Pinpoint the cell where the given text exists, returning its [x, y] midpoint coordinate. 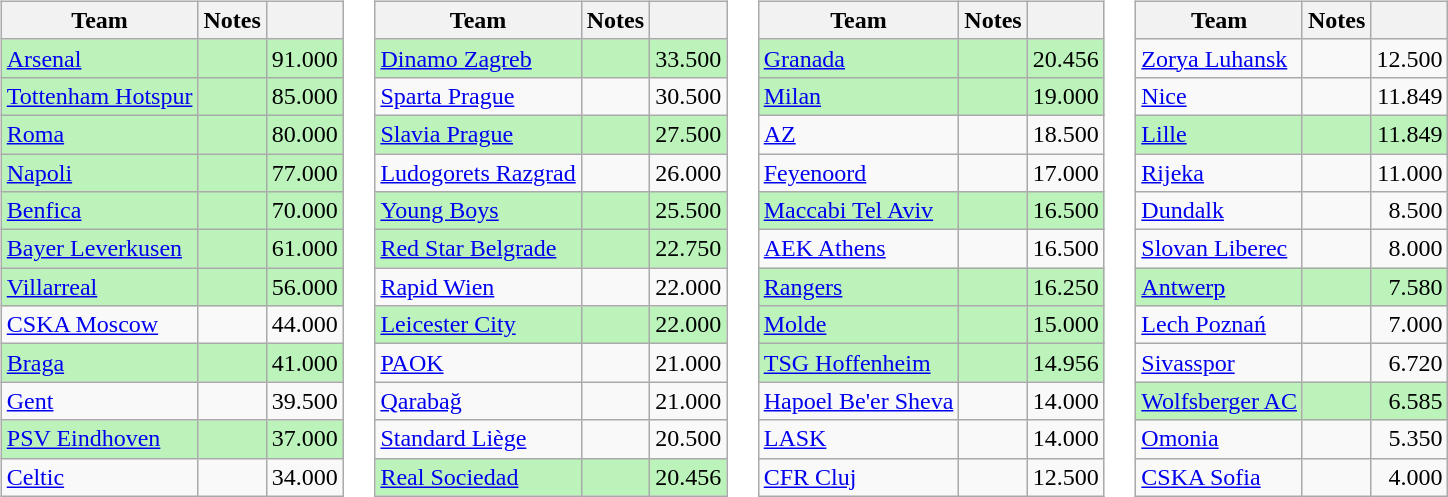
6.720 [1410, 363]
22.750 [688, 249]
Dinamo Zagreb [478, 58]
17.000 [1066, 173]
80.000 [304, 134]
Celtic [100, 477]
Nice [1220, 96]
CSKA Moscow [100, 325]
11.000 [1410, 173]
7.580 [1410, 287]
25.500 [688, 211]
41.000 [304, 363]
AEK Athens [858, 249]
Dundalk [1220, 211]
Rangers [858, 287]
Slavia Prague [478, 134]
Sparta Prague [478, 96]
30.500 [688, 96]
Sivasspor [1220, 363]
PAOK [478, 363]
14.956 [1066, 363]
Bayer Leverkusen [100, 249]
Granada [858, 58]
26.000 [688, 173]
Red Star Belgrade [478, 249]
CSKA Sofia [1220, 477]
Feyenoord [858, 173]
27.500 [688, 134]
Lille [1220, 134]
Standard Liège [478, 439]
39.500 [304, 401]
61.000 [304, 249]
Benfica [100, 211]
70.000 [304, 211]
Young Boys [478, 211]
8.000 [1410, 249]
Braga [100, 363]
37.000 [304, 439]
Wolfsberger AC [1220, 401]
8.500 [1410, 211]
Antwerp [1220, 287]
91.000 [304, 58]
LASK [858, 439]
Rijeka [1220, 173]
Omonia [1220, 439]
Rapid Wien [478, 287]
AZ [858, 134]
33.500 [688, 58]
Tottenham Hotspur [100, 96]
CFR Cluj [858, 477]
34.000 [304, 477]
Qarabağ [478, 401]
44.000 [304, 325]
Leicester City [478, 325]
Gent [100, 401]
16.250 [1066, 287]
19.000 [1066, 96]
85.000 [304, 96]
Molde [858, 325]
Maccabi Tel Aviv [858, 211]
77.000 [304, 173]
Napoli [100, 173]
Arsenal [100, 58]
Slovan Liberec [1220, 249]
Milan [858, 96]
Real Sociedad [478, 477]
PSV Eindhoven [100, 439]
7.000 [1410, 325]
56.000 [304, 287]
6.585 [1410, 401]
20.500 [688, 439]
Zorya Luhansk [1220, 58]
Roma [100, 134]
Lech Poznań [1220, 325]
5.350 [1410, 439]
15.000 [1066, 325]
Ludogorets Razgrad [478, 173]
4.000 [1410, 477]
Hapoel Be'er Sheva [858, 401]
TSG Hoffenheim [858, 363]
18.500 [1066, 134]
Villarreal [100, 287]
